Identify which cell holds the provided text, then report its [x, y] central coordinate. 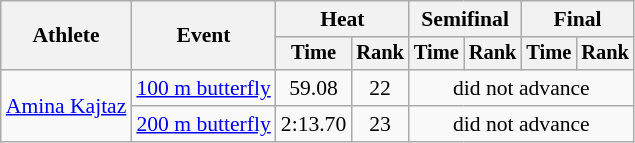
59.08 [314, 88]
Heat [342, 19]
200 m butterfly [203, 124]
22 [380, 88]
Event [203, 36]
Amina Kajtaz [66, 106]
100 m butterfly [203, 88]
Athlete [66, 36]
23 [380, 124]
Final [577, 19]
Semifinal [465, 19]
2:13.70 [314, 124]
